Detect which cell encompasses the target text, then output its [x, y] center coordinate. 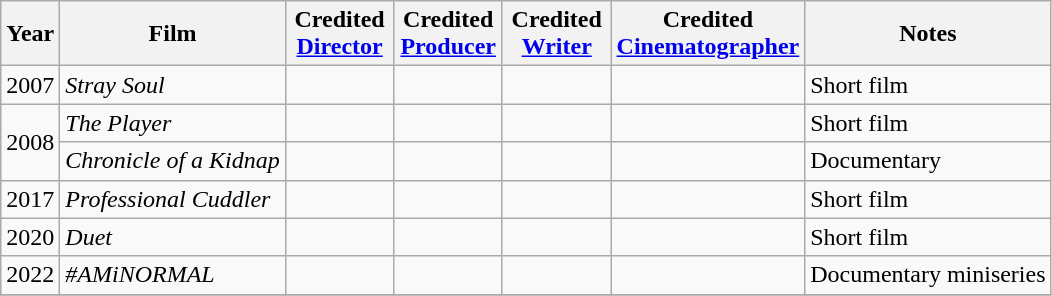
Credited Director [340, 34]
2020 [30, 237]
2022 [30, 275]
Stray Soul [173, 85]
Notes [928, 34]
Credited Writer [556, 34]
Credited Cinematographer [708, 34]
2007 [30, 85]
Credited Producer [448, 34]
Chronicle of a Kidnap [173, 161]
Film [173, 34]
Duet [173, 237]
Professional Cuddler [173, 199]
Documentary [928, 161]
#AMiNORMAL [173, 275]
Documentary miniseries [928, 275]
2017 [30, 199]
The Player [173, 123]
2008 [30, 142]
Year [30, 34]
